Pinpoint the cell where the given text exists, returning its [X, Y] midpoint coordinate. 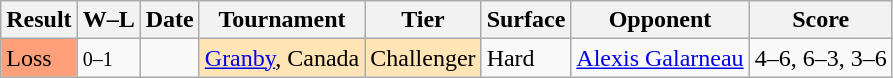
Result [39, 20]
Alexis Galarneau [660, 58]
Challenger [423, 58]
Score [820, 20]
Surface [526, 20]
Granby, Canada [282, 58]
4–6, 6–3, 3–6 [820, 58]
Tier [423, 20]
Hard [526, 58]
Tournament [282, 20]
Opponent [660, 20]
Date [170, 20]
Loss [39, 58]
0–1 [108, 58]
W–L [108, 20]
